Search for the cell housing the specified text and yield its (X, Y) center coordinate. 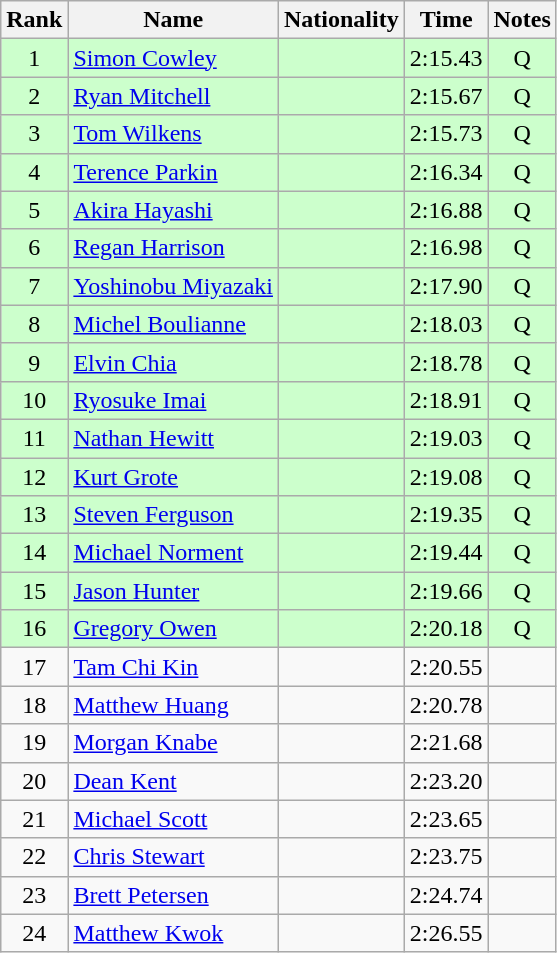
2:23.20 (446, 781)
2:20.18 (446, 629)
Nathan Hewitt (174, 438)
Rank (34, 20)
8 (34, 324)
24 (34, 933)
2:15.73 (446, 134)
13 (34, 515)
Simon Cowley (174, 58)
Michel Boulianne (174, 324)
2:21.68 (446, 743)
5 (34, 210)
2:24.74 (446, 895)
1 (34, 58)
9 (34, 362)
Nationality (341, 20)
Ryan Mitchell (174, 96)
11 (34, 438)
2:18.78 (446, 362)
16 (34, 629)
Yoshinobu Miyazaki (174, 286)
3 (34, 134)
21 (34, 819)
Tom Wilkens (174, 134)
15 (34, 591)
2:20.55 (446, 667)
2:18.03 (446, 324)
Terence Parkin (174, 172)
Time (446, 20)
12 (34, 477)
22 (34, 857)
2:17.90 (446, 286)
2:19.44 (446, 553)
10 (34, 400)
Tam Chi Kin (174, 667)
Kurt Grote (174, 477)
Gregory Owen (174, 629)
Notes (522, 20)
2:16.98 (446, 248)
2:19.03 (446, 438)
2:15.67 (446, 96)
2:19.66 (446, 591)
2 (34, 96)
Brett Petersen (174, 895)
Ryosuke Imai (174, 400)
Steven Ferguson (174, 515)
4 (34, 172)
2:15.43 (446, 58)
2:16.34 (446, 172)
6 (34, 248)
2:20.78 (446, 705)
Regan Harrison (174, 248)
Name (174, 20)
Chris Stewart (174, 857)
2:23.75 (446, 857)
Michael Scott (174, 819)
19 (34, 743)
Michael Norment (174, 553)
7 (34, 286)
Matthew Kwok (174, 933)
2:19.35 (446, 515)
Jason Hunter (174, 591)
Akira Hayashi (174, 210)
17 (34, 667)
2:23.65 (446, 819)
Morgan Knabe (174, 743)
2:26.55 (446, 933)
Dean Kent (174, 781)
Elvin Chia (174, 362)
18 (34, 705)
14 (34, 553)
23 (34, 895)
2:19.08 (446, 477)
20 (34, 781)
2:18.91 (446, 400)
Matthew Huang (174, 705)
2:16.88 (446, 210)
